Detect which cell encompasses the target text, then output its (X, Y) center coordinate. 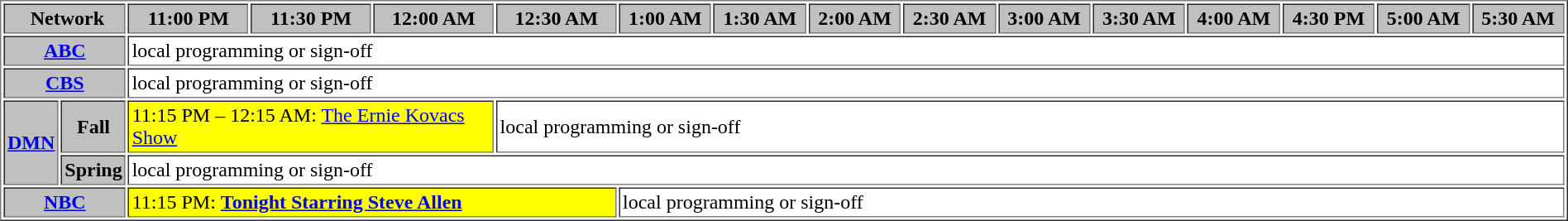
12:00 AM (433, 18)
1:30 AM (760, 18)
CBS (65, 83)
ABC (65, 51)
5:00 AM (1423, 18)
Fall (93, 127)
NBC (65, 202)
2:30 AM (949, 18)
12:30 AM (556, 18)
5:30 AM (1518, 18)
3:00 AM (1045, 18)
1:00 AM (665, 18)
2:00 AM (855, 18)
3:30 AM (1139, 18)
4:30 PM (1329, 18)
11:00 PM (189, 18)
DMN (31, 143)
4:00 AM (1234, 18)
Spring (93, 171)
11:15 PM – 12:15 AM: The Ernie Kovacs Show (311, 127)
11:30 PM (311, 18)
11:15 PM: Tonight Starring Steve Allen (372, 202)
Network (65, 18)
